Capture the cell that displays the provided text and extract its (X, Y) central coordinate. 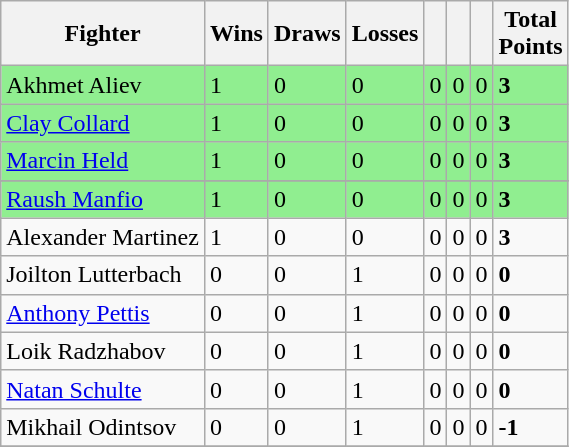
Raush Manfio (103, 199)
Wins (236, 34)
Total Points (530, 34)
Mikhail Odintsov (103, 427)
Anthony Pettis (103, 313)
Akhmet Aliev (103, 85)
Fighter (103, 34)
Draws (307, 34)
Natan Schulte (103, 389)
-1 (530, 427)
Marcin Held (103, 161)
Joilton Lutterbach (103, 275)
Alexander Martinez (103, 237)
Clay Collard (103, 123)
Losses (385, 34)
Loik Radzhabov (103, 351)
